Detect which cell encompasses the target text, then output its (X, Y) center coordinate. 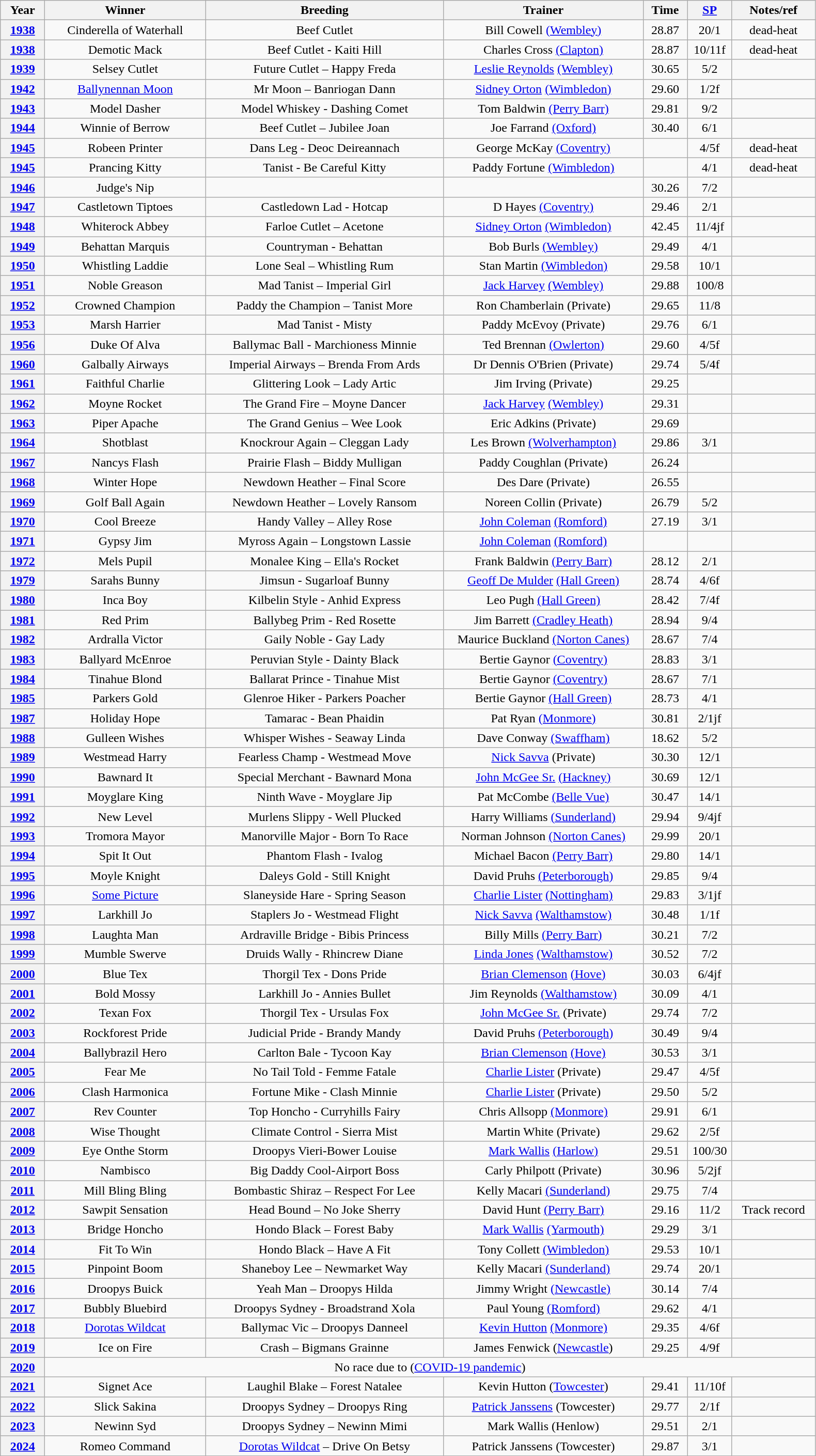
2003 (23, 1033)
1968 (23, 482)
Joe Farrand (Oxford) (543, 128)
Pat McCombe (Belle Vue) (543, 797)
2017 (23, 1308)
Billy Mills (Perry Barr) (543, 935)
1960 (23, 364)
1943 (23, 109)
Beef Cutlet - Kaiti Hill (324, 50)
29.94 (665, 816)
D Hayes (Coventry) (543, 207)
Daleys Gold - Still Knight (324, 876)
11/8 (710, 305)
Slick Sakina (125, 1406)
Knockrour Again – Cleggan Lady (324, 443)
Mark Wallis (Harlow) (543, 1151)
Droopys Sydney – Newinn Mimi (324, 1426)
2011 (23, 1190)
29.65 (665, 305)
Behattan Marquis (125, 246)
2004 (23, 1052)
30.65 (665, 69)
Les Brown (Wolverhampton) (543, 443)
1988 (23, 738)
29.76 (665, 325)
Stan Martin (Wimbledon) (543, 266)
Sawpit Sensation (125, 1210)
Tinahue Blond (125, 679)
Marsh Harrier (125, 325)
1999 (23, 954)
Bawnard It (125, 777)
Cool Breeze (125, 521)
Beef Cutlet – Jubilee Joan (324, 128)
29.35 (665, 1328)
30.14 (665, 1289)
Jim Reynolds (Walthamstow) (543, 994)
Droopys Vieri-Bower Louise (324, 1151)
Top Honcho - Curryhills Fairy (324, 1111)
Bubbly Bluebird (125, 1308)
Eric Adkins (Private) (543, 423)
Kevin Hutton (Towcester) (543, 1387)
30.53 (665, 1052)
29.77 (665, 1406)
Hondo Black – Have A Fit (324, 1249)
Future Cutlet – Happy Freda (324, 69)
29.91 (665, 1111)
1953 (23, 325)
Glenroe Hiker - Parkers Poacher (324, 699)
Nancys Flash (125, 462)
Ardralla Victor (125, 640)
John McGee Sr. (Private) (543, 1013)
2022 (23, 1406)
10/11f (710, 50)
28.42 (665, 600)
Clash Harmonica (125, 1092)
29.85 (665, 876)
1993 (23, 836)
Cinderella of Waterhall (125, 30)
Winter Hope (125, 482)
Mark Wallis (Yarmouth) (543, 1230)
SP (710, 10)
Carlton Bale - Tycoon Kay (324, 1052)
Phantom Flash - Ivalog (324, 856)
Signet Ace (125, 1387)
Golf Ball Again (125, 502)
29.46 (665, 207)
Newdown Heather – Final Score (324, 482)
Ballynennan Moon (125, 89)
Whisper Wishes - Seaway Linda (324, 738)
1967 (23, 462)
1984 (23, 679)
Hondo Black – Forest Baby (324, 1230)
Inca Boy (125, 600)
Mumble Swerve (125, 954)
18.62 (665, 738)
Handy Valley – Alley Rose (324, 521)
Druids Wally - Rhincrew Diane (324, 954)
Martin White (Private) (543, 1131)
Noreen Collin (Private) (543, 502)
29.87 (665, 1446)
Paddy the Champion – Tanist More (324, 305)
5/4f (710, 364)
Leslie Reynolds (Wembley) (543, 69)
Droopys Sydney - Broadstrand Xola (324, 1308)
Fearless Champ - Westmead Move (324, 757)
29.86 (665, 443)
Bob Burls (Wembley) (543, 246)
1971 (23, 541)
Moyle Knight (125, 876)
1982 (23, 640)
1989 (23, 757)
30.96 (665, 1170)
Laughil Blake – Forest Natalee (324, 1387)
The Grand Fire – Moyne Dancer (324, 404)
9/2 (710, 109)
30.09 (665, 994)
Eye Onthe Storm (125, 1151)
1964 (23, 443)
Spit It Out (125, 856)
11/4jf (710, 226)
Harry Williams (Sunderland) (543, 816)
James Fenwick (Newcastle) (543, 1347)
Geoff De Mulder (Hall Green) (543, 581)
2016 (23, 1289)
Trainer (543, 10)
Jim Irving (Private) (543, 384)
Ninth Wave - Moyglare Jip (324, 797)
Paddy Coughlan (Private) (543, 462)
2012 (23, 1210)
Bombastic Shiraz – Respect For Lee (324, 1190)
2014 (23, 1249)
1981 (23, 620)
1946 (23, 187)
Ballyard McEnroe (125, 659)
2/5f (710, 1131)
1/1f (710, 915)
Tromora Mayor (125, 836)
1/2f (710, 89)
Gypsy Jim (125, 541)
1996 (23, 895)
John McGee Sr. (Hackney) (543, 777)
2020 (23, 1367)
1990 (23, 777)
Winner (125, 10)
Linda Jones (Walthamstow) (543, 954)
9/4jf (710, 816)
Droopys Sydney – Droopys Ring (324, 1406)
Bridge Honcho (125, 1230)
1952 (23, 305)
28.73 (665, 699)
Westmead Harry (125, 757)
29.80 (665, 856)
29.16 (665, 1210)
Newdown Heather – Lovely Ransom (324, 502)
Jimsun - Sugarloaf Bunny (324, 581)
3/1jf (710, 895)
1950 (23, 266)
Des Dare (Private) (543, 482)
Nambisco (125, 1170)
Bertie Gaynor (Hall Green) (543, 699)
New Level (125, 816)
Track record (774, 1210)
Dr Dennis O'Brien (Private) (543, 364)
2023 (23, 1426)
Parkers Gold (125, 699)
Moyne Rocket (125, 404)
29.41 (665, 1387)
Special Merchant - Bawnard Mona (324, 777)
1980 (23, 600)
Galbally Airways (125, 364)
Countryman - Behattan (324, 246)
30.30 (665, 757)
Robeen Printer (125, 148)
Lone Seal – Whistling Rum (324, 266)
2006 (23, 1092)
2005 (23, 1072)
Shotblast (125, 443)
Ballymac Ball - Marchioness Minnie (324, 345)
Imperial Airways – Brenda From Ards (324, 364)
29.29 (665, 1230)
1995 (23, 876)
Manorville Major - Born To Race (324, 836)
1983 (23, 659)
Nick Savva (Private) (543, 757)
Dorotas Wildcat (125, 1328)
2015 (23, 1269)
29.83 (665, 895)
30.69 (665, 777)
29.75 (665, 1190)
2002 (23, 1013)
1998 (23, 935)
Noble Greason (125, 286)
2008 (23, 1131)
Dave Conway (Swaffham) (543, 738)
Tamarac - Bean Phaidin (324, 718)
2000 (23, 974)
29.81 (665, 109)
7/4f (710, 600)
1985 (23, 699)
26.55 (665, 482)
30.49 (665, 1033)
Laughta Man (125, 935)
Chris Allsopp (Monmore) (543, 1111)
Ballymac Vic – Droopys Danneel (324, 1328)
2019 (23, 1347)
Monalee King – Ella's Rocket (324, 561)
1962 (23, 404)
Notes/ref (774, 10)
Prancing Kitty (125, 167)
Time (665, 10)
Peruvian Style - Dainty Black (324, 659)
29.31 (665, 404)
Moyglare King (125, 797)
2007 (23, 1111)
30.26 (665, 187)
28.83 (665, 659)
No race due to (COVID-19 pandemic) (430, 1367)
Sarahs Bunny (125, 581)
Judicial Pride - Brandy Mandy (324, 1033)
1948 (23, 226)
1939 (23, 69)
Mels Pupil (125, 561)
Slaneyside Hare - Spring Season (324, 895)
42.45 (665, 226)
29.50 (665, 1092)
1997 (23, 915)
Thorgil Tex - Ursulas Fox (324, 1013)
29.53 (665, 1249)
Murlens Slippy - Well Plucked (324, 816)
Ballarat Prince - Tinahue Mist (324, 679)
Paddy Fortune (Wimbledon) (543, 167)
11/10f (710, 1387)
Tom Baldwin (Perry Barr) (543, 109)
Beef Cutlet (324, 30)
30.81 (665, 718)
1969 (23, 502)
Judge's Nip (125, 187)
Ice on Fire (125, 1347)
Demotic Mack (125, 50)
Mad Tanist - Misty (324, 325)
Nick Savva (Walthamstow) (543, 915)
Leo Pugh (Hall Green) (543, 600)
11/2 (710, 1210)
1947 (23, 207)
4/9f (710, 1347)
2001 (23, 994)
29.47 (665, 1072)
28.12 (665, 561)
1949 (23, 246)
Dans Leg - Deoc Deireannach (324, 148)
2024 (23, 1446)
26.24 (665, 462)
Duke Of Alva (125, 345)
Dorotas Wildcat – Drive On Betsy (324, 1446)
1991 (23, 797)
2/1jf (710, 718)
2009 (23, 1151)
Romeo Command (125, 1446)
Year (23, 10)
Climate Control - Sierra Mist (324, 1131)
Breeding (324, 10)
Piper Apache (125, 423)
30.40 (665, 128)
Bold Mossy (125, 994)
Ballybeg Prim - Red Rosette (324, 620)
30.47 (665, 797)
Castletown Tiptoes (125, 207)
29.49 (665, 246)
1994 (23, 856)
6/4jf (710, 974)
2018 (23, 1328)
1987 (23, 718)
Farloe Cutlet – Acetone (324, 226)
The Grand Genius – Wee Look (324, 423)
Faithful Charlie (125, 384)
Paddy McEvoy (Private) (543, 325)
No Tail Told - Femme Fatale (324, 1072)
2013 (23, 1230)
Model Dasher (125, 109)
Paul Young (Romford) (543, 1308)
Crowned Champion (125, 305)
28.94 (665, 620)
1961 (23, 384)
Gaily Noble - Gay Lady (324, 640)
Glittering Look – Lady Artic (324, 384)
Newinn Syd (125, 1426)
Mill Bling Bling (125, 1190)
Blue Tex (125, 974)
David Hunt (Perry Barr) (543, 1210)
1963 (23, 423)
Rockforest Pride (125, 1033)
Myross Again – Longstown Lassie (324, 541)
Mad Tanist – Imperial Girl (324, 286)
1942 (23, 89)
30.52 (665, 954)
Bill Cowell (Wembley) (543, 30)
Charlie Lister (Nottingham) (543, 895)
Winnie of Berrow (125, 128)
Staplers Jo - Westmead Flight (324, 915)
Whistling Laddie (125, 266)
100/8 (710, 286)
Ron Chamberlain (Private) (543, 305)
1951 (23, 286)
2021 (23, 1387)
Pat Ryan (Monmore) (543, 718)
1970 (23, 521)
Selsey Cutlet (125, 69)
Holiday Hope (125, 718)
1992 (23, 816)
7/1 (710, 679)
30.21 (665, 935)
5/2jf (710, 1170)
30.03 (665, 974)
100/30 (710, 1151)
Frank Baldwin (Perry Barr) (543, 561)
Maurice Buckland (Norton Canes) (543, 640)
Model Whiskey - Dashing Comet (324, 109)
Norman Johnson (Norton Canes) (543, 836)
Tanist - Be Careful Kitty (324, 167)
Carly Philpott (Private) (543, 1170)
Shaneboy Lee – Newmarket Way (324, 1269)
1979 (23, 581)
Kevin Hutton (Monmore) (543, 1328)
Ballybrazil Hero (125, 1052)
Rev Counter (125, 1111)
29.69 (665, 423)
Gulleen Wishes (125, 738)
1956 (23, 345)
Droopys Buick (125, 1289)
2010 (23, 1170)
Castledown Lad - Hotcap (324, 207)
1972 (23, 561)
Fortune Mike - Clash Minnie (324, 1092)
26.79 (665, 502)
29.58 (665, 266)
Ardraville Bridge - Bibis Princess (324, 935)
George McKay (Coventry) (543, 148)
Red Prim (125, 620)
Pinpoint Boom (125, 1269)
2/1f (710, 1406)
Big Daddy Cool-Airport Boss (324, 1170)
28.74 (665, 581)
Wise Thought (125, 1131)
Tony Collett (Wimbledon) (543, 1249)
Prairie Flash – Biddy Mulligan (324, 462)
Texan Fox (125, 1013)
29.99 (665, 836)
Jim Barrett (Cradley Heath) (543, 620)
Jimmy Wright (Newcastle) (543, 1289)
1944 (23, 128)
Charles Cross (Clapton) (543, 50)
Whiterock Abbey (125, 226)
29.88 (665, 286)
Ted Brennan (Owlerton) (543, 345)
Larkhill Jo (125, 915)
Mr Moon – Banriogan Dann (324, 89)
Kilbelin Style - Anhid Express (324, 600)
Yeah Man – Droopys Hilda (324, 1289)
Fear Me (125, 1072)
Michael Bacon (Perry Barr) (543, 856)
27.19 (665, 521)
Fit To Win (125, 1249)
Head Bound – No Joke Sherry (324, 1210)
30.48 (665, 915)
Crash – Bigmans Grainne (324, 1347)
Some Picture (125, 895)
Larkhill Jo - Annies Bullet (324, 994)
Mark Wallis (Henlow) (543, 1426)
Thorgil Tex - Dons Pride (324, 974)
